Provide the [x, y] coordinate of the cell's center where the given text is located.  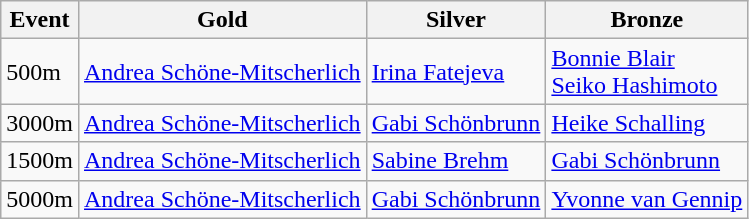
Bonnie BlairSeiko Hashimoto [647, 72]
500m [40, 72]
1500m [40, 161]
Yvonne van Gennip [647, 199]
Silver [456, 20]
Sabine Brehm [456, 161]
Irina Fatejeva [456, 72]
Event [40, 20]
3000m [40, 123]
Heike Schalling [647, 123]
5000m [40, 199]
Gold [222, 20]
Bronze [647, 20]
